Pinpoint the cell where the given text exists, returning its (x, y) midpoint coordinate. 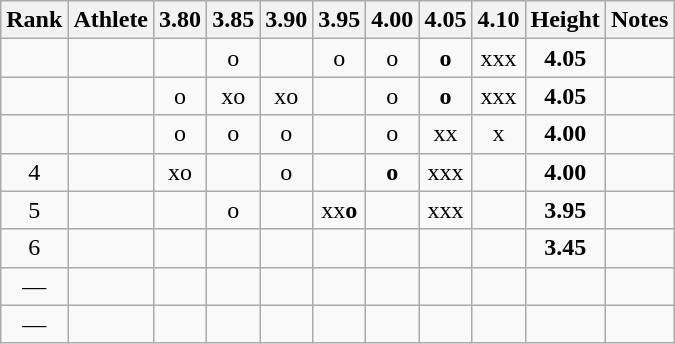
Notes (639, 20)
Athlete (111, 20)
Rank (34, 20)
3.80 (180, 20)
x (498, 134)
3.45 (565, 248)
xx (446, 134)
4 (34, 172)
Height (565, 20)
3.90 (286, 20)
5 (34, 210)
xxo (340, 210)
6 (34, 248)
3.85 (234, 20)
4.10 (498, 20)
